Find where the given text appears and provide that cell's center as (X, Y) coordinate. 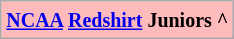
NCAA Redshirt Juniors ^ (118, 20)
